Output the (x, y) coordinate of the center of the cell containing the given text.  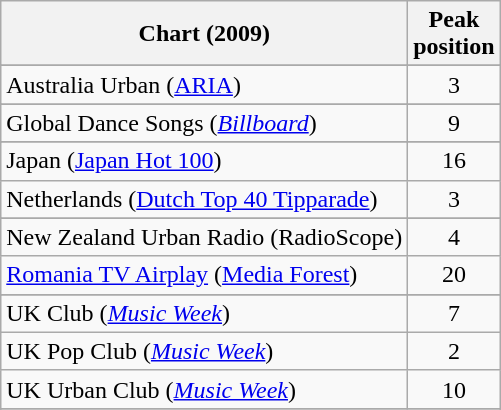
Romania TV Airplay (Media Forest) (204, 275)
UK Pop Club (Music Week) (204, 351)
20 (454, 275)
Japan (Japan Hot 100) (204, 161)
7 (454, 313)
Chart (2009) (204, 34)
UK Urban Club (Music Week) (204, 389)
9 (454, 123)
16 (454, 161)
Australia Urban (ARIA) (204, 85)
Global Dance Songs (Billboard) (204, 123)
4 (454, 237)
2 (454, 351)
New Zealand Urban Radio (RadioScope) (204, 237)
Peakposition (454, 34)
UK Club (Music Week) (204, 313)
10 (454, 389)
Netherlands (Dutch Top 40 Tipparade) (204, 199)
